Identify which cell holds the provided text, then report its (x, y) central coordinate. 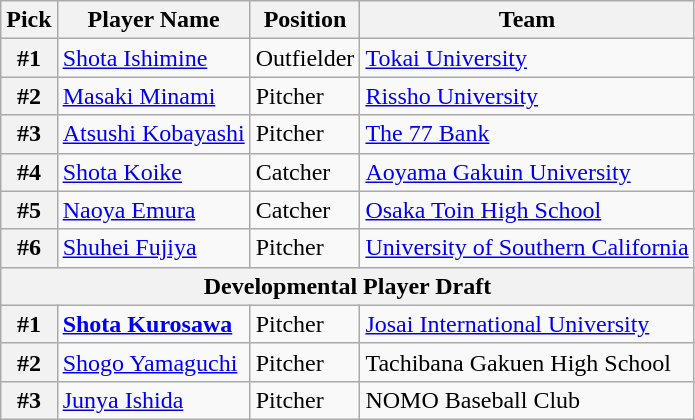
Tachibana Gakuen High School (527, 362)
Shuhei Fujiya (154, 248)
Naoya Emura (154, 210)
Pick (29, 20)
Developmental Player Draft (348, 286)
#4 (29, 172)
Shota Ishimine (154, 58)
NOMO Baseball Club (527, 400)
Osaka Toin High School (527, 210)
University of Southern California (527, 248)
Position (305, 20)
Junya Ishida (154, 400)
Masaki Minami (154, 96)
Shota Kurosawa (154, 324)
The 77 Bank (527, 134)
Team (527, 20)
Aoyama Gakuin University (527, 172)
Tokai University (527, 58)
Player Name (154, 20)
Outfielder (305, 58)
Rissho University (527, 96)
Shota Koike (154, 172)
Shogo Yamaguchi (154, 362)
Josai International University (527, 324)
#6 (29, 248)
Atsushi Kobayashi (154, 134)
#5 (29, 210)
